Capture the cell that displays the provided text and extract its (x, y) central coordinate. 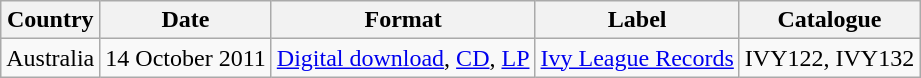
Catalogue (829, 20)
Date (186, 20)
14 October 2011 (186, 58)
Australia (50, 58)
IVY122, IVY132 (829, 58)
Ivy League Records (637, 58)
Label (637, 20)
Format (403, 20)
Digital download, CD, LP (403, 58)
Country (50, 20)
